Return (x, y) of the center of cell containing provided text 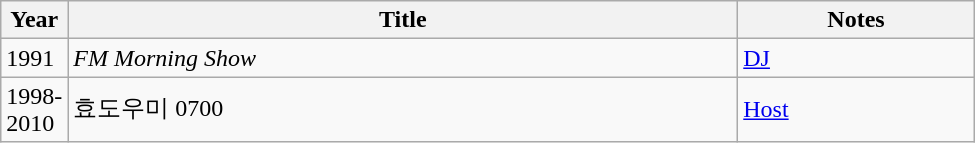
효도우미 0700 (403, 110)
1998-2010 (34, 110)
Notes (856, 20)
Year (34, 20)
DJ (856, 58)
FM Morning Show (403, 58)
Host (856, 110)
1991 (34, 58)
Title (403, 20)
